Capture the cell that displays the provided text and extract its [X, Y] central coordinate. 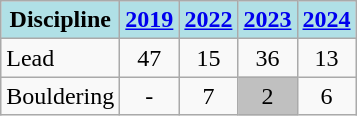
2022 [208, 20]
2 [268, 96]
Bouldering [60, 96]
15 [208, 58]
- [150, 96]
2024 [326, 20]
36 [268, 58]
6 [326, 96]
7 [208, 96]
2019 [150, 20]
2023 [268, 20]
47 [150, 58]
13 [326, 58]
Discipline [60, 20]
Lead [60, 58]
